Identify which cell holds the provided text, then report its [x, y] central coordinate. 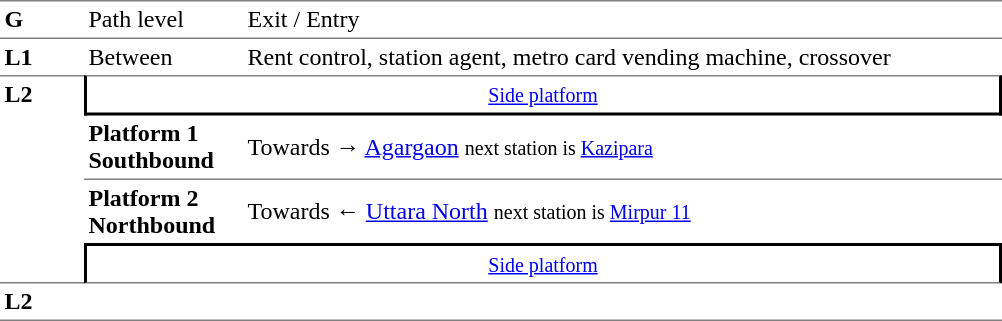
Exit / Entry [622, 20]
Towards → Agargaon next station is Kazipara [622, 148]
Path level [164, 20]
L2 [42, 179]
Rent control, station agent, metro card vending machine, crossover [622, 57]
Between [164, 57]
G [42, 20]
Platform 2Northbound [164, 212]
Towards ← Uttara North next station is Mirpur 11 [622, 212]
Platform 1Southbound [164, 148]
L1 [42, 57]
